For the text-containing cell, return its midpoint in [x, y] coordinate format. 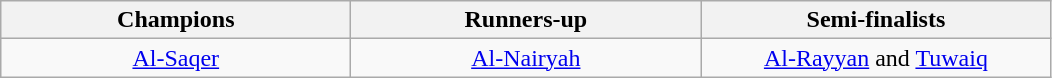
Champions [176, 20]
Runners-up [526, 20]
Al-Rayyan and Tuwaiq [876, 58]
Semi-finalists [876, 20]
Al-Nairyah [526, 58]
Al-Saqer [176, 58]
